Return the [X, Y] coordinate for the center point of the cell that contains the specified text.  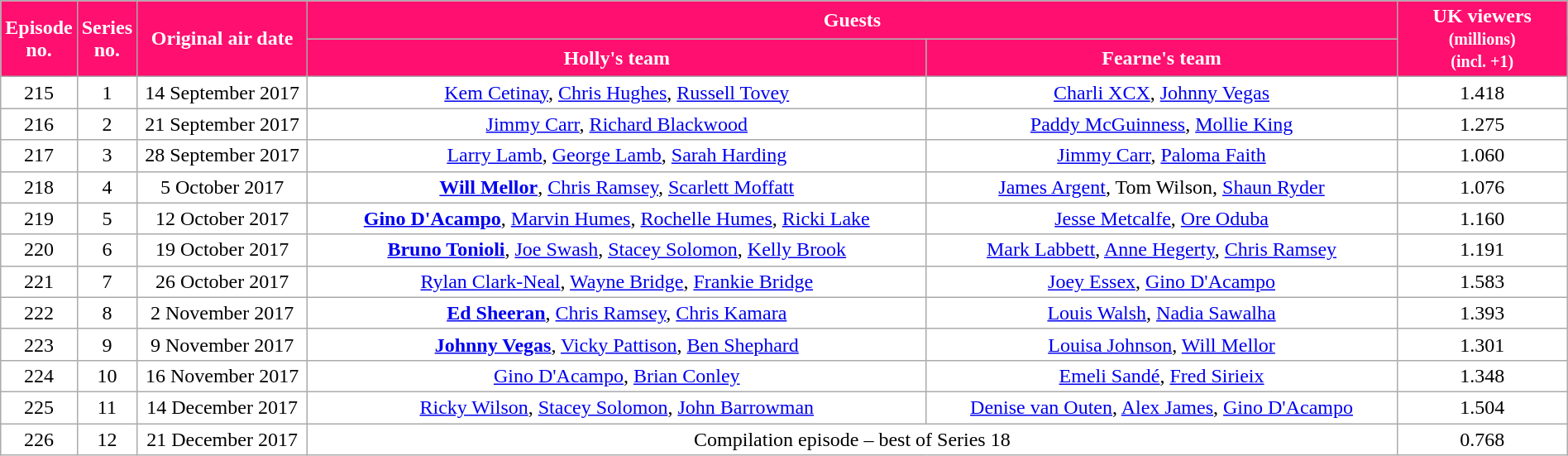
UK viewers (millions)(incl. +1) [1482, 39]
226 [39, 439]
2 November 2017 [222, 313]
Guests [853, 20]
Denise van Outen, Alex James, Gino D'Acampo [1161, 407]
21 December 2017 [222, 439]
1.504 [1482, 407]
Joey Essex, Gino D'Acampo [1161, 281]
14 December 2017 [222, 407]
Will Mellor, Chris Ramsey, Scarlett Moffatt [617, 187]
Charli XCX, Johnny Vegas [1161, 93]
1.418 [1482, 93]
28 September 2017 [222, 156]
11 [107, 407]
1 [107, 93]
14 September 2017 [222, 93]
1.191 [1482, 250]
1.160 [1482, 218]
222 [39, 313]
Larry Lamb, George Lamb, Sarah Harding [617, 156]
Jimmy Carr, Richard Blackwood [617, 124]
1.301 [1482, 344]
9 November 2017 [222, 344]
223 [39, 344]
Seriesno. [107, 39]
Original air date [222, 39]
216 [39, 124]
26 October 2017 [222, 281]
10 [107, 376]
Episodeno. [39, 39]
Jesse Metcalfe, Ore Oduba [1161, 218]
Mark Labbett, Anne Hegerty, Chris Ramsey [1161, 250]
Rylan Clark-Neal, Wayne Bridge, Frankie Bridge [617, 281]
1.060 [1482, 156]
218 [39, 187]
1.393 [1482, 313]
4 [107, 187]
21 September 2017 [222, 124]
12 [107, 439]
219 [39, 218]
1.275 [1482, 124]
225 [39, 407]
Louisa Johnson, Will Mellor [1161, 344]
Gino D'Acampo, Marvin Humes, Rochelle Humes, Ricki Lake [617, 218]
5 [107, 218]
Emeli Sandé, Fred Sirieix [1161, 376]
215 [39, 93]
1.348 [1482, 376]
12 October 2017 [222, 218]
7 [107, 281]
9 [107, 344]
224 [39, 376]
Bruno Tonioli, Joe Swash, Stacey Solomon, Kelly Brook [617, 250]
Kem Cetinay, Chris Hughes, Russell Tovey [617, 93]
6 [107, 250]
Ed Sheeran, Chris Ramsey, Chris Kamara [617, 313]
220 [39, 250]
0.768 [1482, 439]
Louis Walsh, Nadia Sawalha [1161, 313]
Gino D'Acampo, Brian Conley [617, 376]
Compilation episode – best of Series 18 [853, 439]
Holly's team [617, 58]
1.076 [1482, 187]
James Argent, Tom Wilson, Shaun Ryder [1161, 187]
19 October 2017 [222, 250]
16 November 2017 [222, 376]
Ricky Wilson, Stacey Solomon, John Barrowman [617, 407]
Paddy McGuinness, Mollie King [1161, 124]
5 October 2017 [222, 187]
221 [39, 281]
Johnny Vegas, Vicky Pattison, Ben Shephard [617, 344]
217 [39, 156]
1.583 [1482, 281]
8 [107, 313]
3 [107, 156]
Jimmy Carr, Paloma Faith [1161, 156]
Fearne's team [1161, 58]
2 [107, 124]
